Return the (X, Y) coordinate for the center point of the cell that contains the specified text.  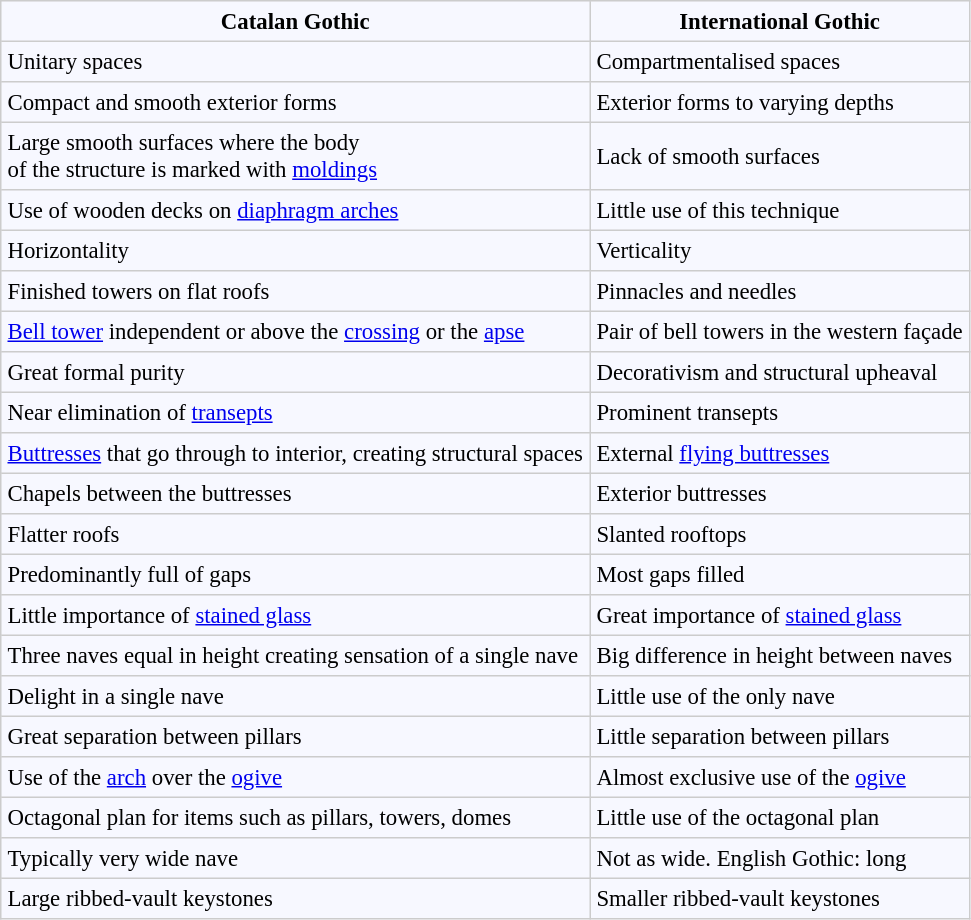
Little use of this technique (780, 210)
Octagonal plan for items such as pillars, towers, domes (296, 817)
Use of wooden decks on diaphragm arches (296, 210)
Little use of the only nave (780, 696)
Buttresses that go through to interior, creating structural spaces (296, 453)
Smaller ribbed-vault keystones (780, 898)
Big difference in height between naves (780, 655)
Bell tower independent or above the crossing or the apse (296, 331)
Exterior buttresses (780, 493)
Unitary spaces (296, 61)
Compact and smooth exterior forms (296, 102)
Chapels between the buttresses (296, 493)
Great formal purity (296, 372)
Little separation between pillars (780, 736)
Horizontality (296, 250)
Flatter roofs (296, 534)
Delight in a single nave (296, 696)
Use of the arch over the ogive (296, 777)
Slanted rooftops (780, 534)
Exterior forms to varying depths (780, 102)
Little use of the octagonal plan (780, 817)
Pinnacles and needles (780, 291)
Prominent transepts (780, 412)
Decorativism and structural upheaval (780, 372)
Little importance of stained glass (296, 615)
Great separation between pillars (296, 736)
Predominantly full of gaps (296, 574)
Great importance of stained glass (780, 615)
Verticality (780, 250)
External flying buttresses (780, 453)
Large smooth surfaces where the body of the structure is marked with moldings (296, 156)
Almost exclusive use of the ogive (780, 777)
Lack of smooth surfaces (780, 156)
Most gaps filled (780, 574)
Three naves equal in height creating sensation of a single nave (296, 655)
Near elimination of transepts (296, 412)
Pair of bell towers in the western façade (780, 331)
Catalan Gothic (296, 21)
Finished towers on flat roofs (296, 291)
Large ribbed-vault keystones (296, 898)
International Gothic (780, 21)
Not as wide. English Gothic: long (780, 858)
Typically very wide nave (296, 858)
Compartmentalised spaces (780, 61)
